From the cell containing the given text, extract its center point as [x, y] coordinate. 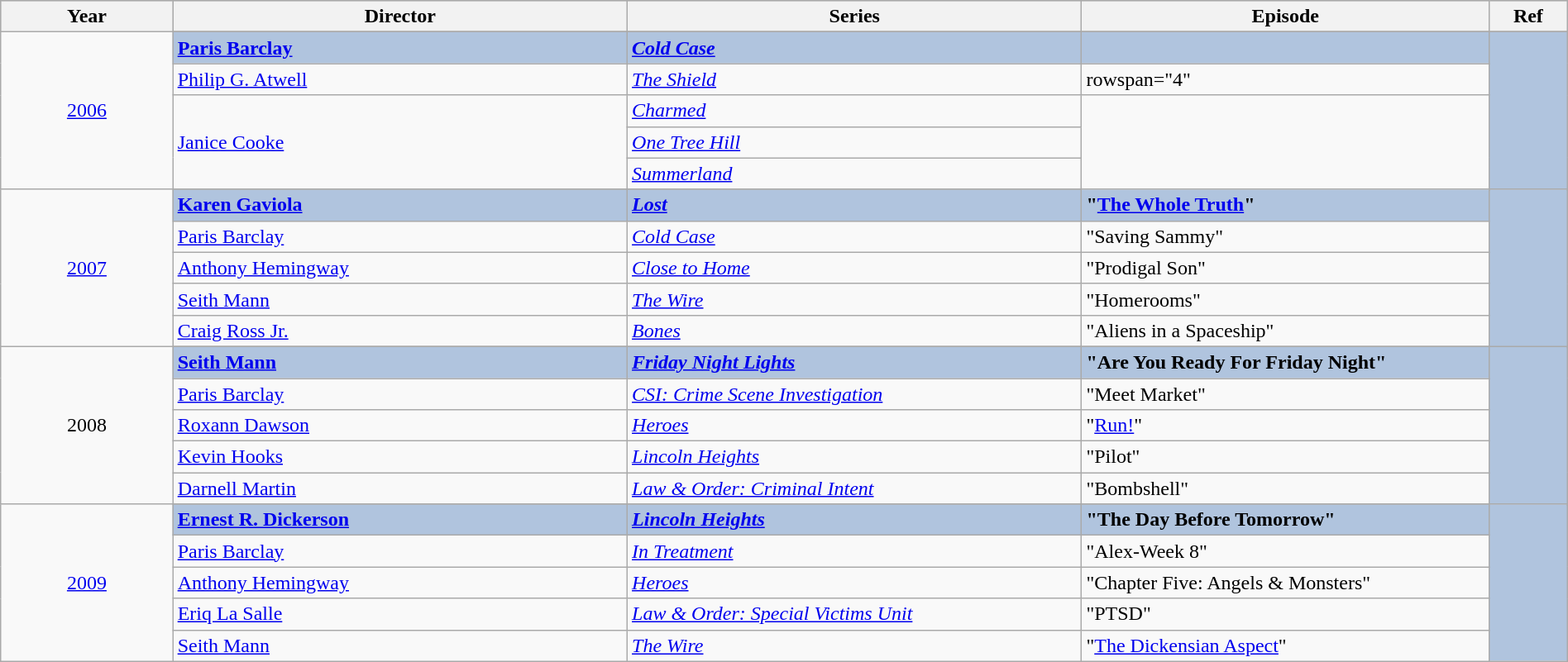
"Aliens in a Spaceship" [1285, 331]
2007 [87, 268]
"The Dickensian Aspect" [1285, 645]
"The Whole Truth" [1285, 205]
"Alex-Week 8" [1285, 551]
Bones [855, 331]
"Chapter Five: Angels & Monsters" [1285, 583]
"Prodigal Son" [1285, 268]
2006 [87, 111]
The Shield [855, 79]
"PTSD" [1285, 614]
Roxann Dawson [400, 426]
"The Day Before Tomorrow" [1285, 520]
One Tree Hill [855, 142]
Eriq La Salle [400, 614]
Series [855, 17]
Darnell Martin [400, 488]
"Are You Ready For Friday Night" [1285, 362]
Close to Home [855, 268]
2009 [87, 583]
rowspan="4" [1285, 79]
CSI: Crime Scene Investigation [855, 394]
Year [87, 17]
Philip G. Atwell [400, 79]
Episode [1285, 17]
Director [400, 17]
Summerland [855, 174]
Friday Night Lights [855, 362]
In Treatment [855, 551]
"Homerooms" [1285, 299]
2008 [87, 425]
"Bombshell" [1285, 488]
"Pilot" [1285, 457]
Law & Order: Criminal Intent [855, 488]
Law & Order: Special Victims Unit [855, 614]
Janice Cooke [400, 142]
"Run!" [1285, 426]
Karen Gaviola [400, 205]
"Saving Sammy" [1285, 236]
Craig Ross Jr. [400, 331]
Ref [1528, 17]
Kevin Hooks [400, 457]
Charmed [855, 111]
"Meet Market" [1285, 394]
Ernest R. Dickerson [400, 520]
Lost [855, 205]
